Return (x, y) of the center of cell containing provided text 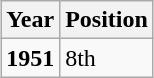
Position (107, 20)
8th (107, 58)
1951 (30, 58)
Year (30, 20)
